Return (X, Y) of the center of cell containing provided text 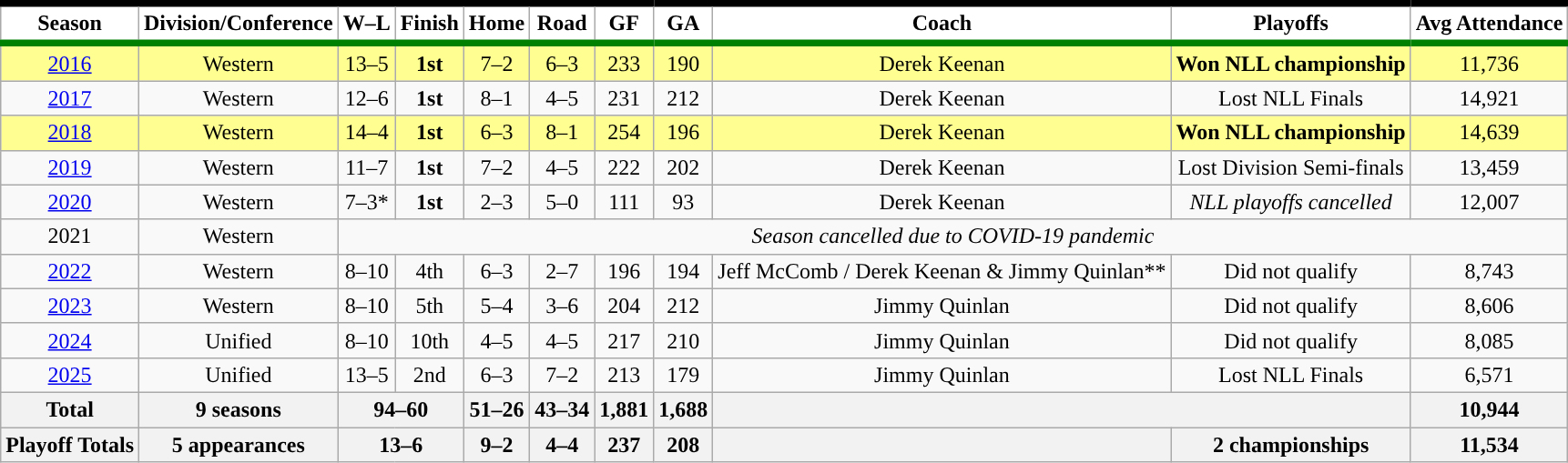
2021 (70, 237)
Playoffs (1291, 24)
2–7 (563, 271)
13,459 (1490, 167)
2022 (70, 271)
179 (683, 375)
2–3 (496, 202)
2 championships (1291, 445)
217 (625, 340)
Home (496, 24)
8,606 (1490, 306)
Season cancelled due to COVID-19 pandemic (952, 237)
14,639 (1490, 133)
Lost Division Semi-finals (1291, 167)
213 (625, 375)
10th (430, 340)
5–4 (496, 306)
2017 (70, 98)
Coach (942, 24)
Playoff Totals (70, 445)
5 appearances (239, 445)
202 (683, 167)
2016 (70, 62)
94–60 (401, 409)
2018 (70, 133)
6,571 (1490, 375)
7–3* (366, 202)
204 (625, 306)
222 (625, 167)
Avg Attendance (1490, 24)
51–26 (496, 409)
233 (625, 62)
2023 (70, 306)
GA (683, 24)
Finish (430, 24)
2025 (70, 375)
111 (625, 202)
210 (683, 340)
194 (683, 271)
11–7 (366, 167)
5th (430, 306)
254 (625, 133)
11,736 (1490, 62)
2019 (70, 167)
231 (625, 98)
4–4 (563, 445)
2024 (70, 340)
13–6 (401, 445)
Season (70, 24)
8,085 (1490, 340)
5–0 (563, 202)
2nd (430, 375)
Road (563, 24)
43–34 (563, 409)
NLL playoffs cancelled (1291, 202)
10,944 (1490, 409)
9–2 (496, 445)
1,881 (625, 409)
190 (683, 62)
W–L (366, 24)
2020 (70, 202)
9 seasons (239, 409)
14–4 (366, 133)
1,688 (683, 409)
11,534 (1490, 445)
237 (625, 445)
208 (683, 445)
Total (70, 409)
12,007 (1490, 202)
Division/Conference (239, 24)
12–6 (366, 98)
8,743 (1490, 271)
93 (683, 202)
3–6 (563, 306)
Jeff McComb / Derek Keenan & Jimmy Quinlan** (942, 271)
4th (430, 271)
GF (625, 24)
14,921 (1490, 98)
